For the text-containing cell, return its midpoint in (X, Y) coordinate format. 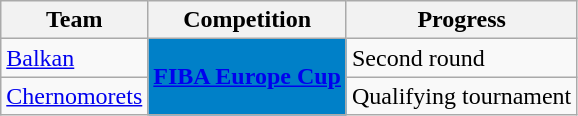
Second round (461, 58)
Balkan (74, 58)
Team (74, 20)
Qualifying tournament (461, 96)
Chernomorets (74, 96)
Competition (248, 20)
FIBA Europe Cup (248, 77)
Progress (461, 20)
